Output the [X, Y] coordinate of the center of the cell containing the given text.  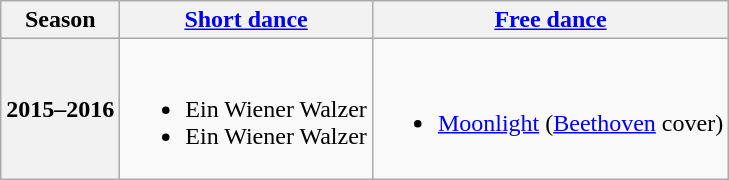
Season [60, 20]
Ein Wiener Walzer Ein Wiener Walzer [246, 109]
2015–2016 [60, 109]
Moonlight (Beethoven cover) [550, 109]
Short dance [246, 20]
Free dance [550, 20]
